Capture the cell that displays the provided text and extract its [x, y] central coordinate. 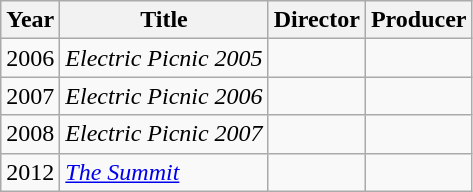
Title [164, 20]
2006 [30, 58]
2008 [30, 134]
Electric Picnic 2005 [164, 58]
Electric Picnic 2007 [164, 134]
Electric Picnic 2006 [164, 96]
2007 [30, 96]
Year [30, 20]
Producer [418, 20]
Director [316, 20]
The Summit [164, 172]
2012 [30, 172]
